Extract the (x, y) coordinate from the center of the cell holding the provided text.  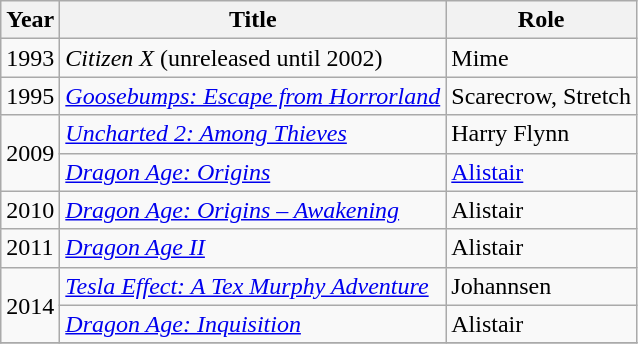
Dragon Age: Origins – Awakening (253, 210)
2010 (30, 210)
Tesla Effect: A Tex Murphy Adventure (253, 286)
2009 (30, 153)
Year (30, 20)
Dragon Age II (253, 248)
Uncharted 2: Among Thieves (253, 134)
Dragon Age: Inquisition (253, 324)
Role (542, 20)
Goosebumps: Escape from Horrorland (253, 96)
Dragon Age: Origins (253, 172)
Citizen X (unreleased until 2002) (253, 58)
2014 (30, 305)
Title (253, 20)
Scarecrow, Stretch (542, 96)
Johannsen (542, 286)
Harry Flynn (542, 134)
2011 (30, 248)
1995 (30, 96)
Mime (542, 58)
1993 (30, 58)
